Capture the cell that displays the provided text and extract its (x, y) central coordinate. 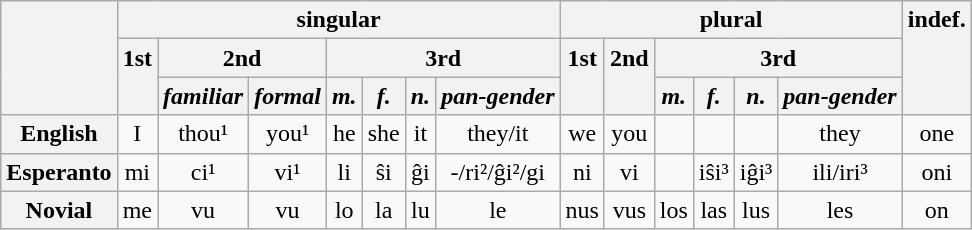
I (137, 134)
indef. (936, 58)
ŝi (384, 172)
they (840, 134)
plural (731, 20)
ni (582, 172)
vus (629, 210)
vi¹ (288, 172)
we (582, 134)
-/ri²/ĝi²/gi (498, 172)
mi (137, 172)
oni (936, 172)
thou¹ (204, 134)
Novial (59, 210)
English (59, 134)
me (137, 210)
they/it (498, 134)
iŝi³ (714, 172)
ci¹ (204, 172)
les (840, 210)
los (674, 210)
lu (420, 210)
las (714, 210)
she (384, 134)
vi (629, 172)
ili/iri³ (840, 172)
you (629, 134)
le (498, 210)
iĝi³ (756, 172)
one (936, 134)
you¹ (288, 134)
Esperanto (59, 172)
nus (582, 210)
formal (288, 96)
singular (338, 20)
la (384, 210)
familiar (204, 96)
li (344, 172)
he (344, 134)
ĝi (420, 172)
lo (344, 210)
on (936, 210)
it (420, 134)
lus (756, 210)
